Determine the [X, Y] coordinate at the center of the cell enclosing the given text.  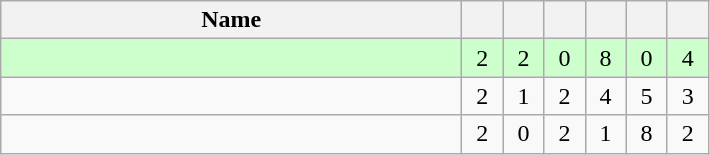
3 [688, 96]
Name [232, 20]
5 [646, 96]
